Return the (x, y) coordinate for the center point of the cell that contains the specified text.  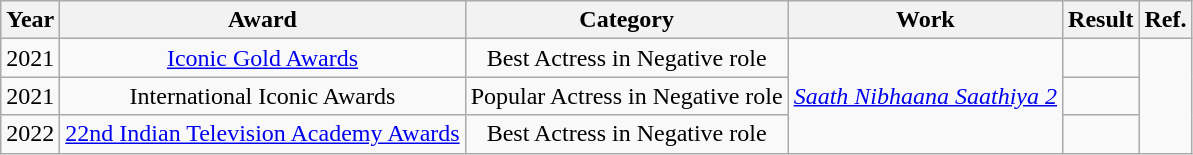
Result (1101, 20)
Year (30, 20)
22nd Indian Television Academy Awards (262, 134)
2022 (30, 134)
Ref. (1166, 20)
Category (626, 20)
Award (262, 20)
Work (925, 20)
Iconic Gold Awards (262, 58)
Popular Actress in Negative role (626, 96)
Saath Nibhaana Saathiya 2 (925, 96)
International Iconic Awards (262, 96)
